Detect which cell encompasses the target text, then output its (X, Y) center coordinate. 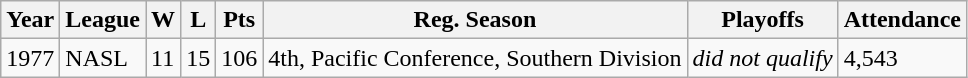
11 (164, 58)
106 (240, 58)
W (164, 20)
Pts (240, 20)
15 (198, 58)
League (103, 20)
Playoffs (762, 20)
NASL (103, 58)
4th, Pacific Conference, Southern Division (475, 58)
Attendance (902, 20)
Year (30, 20)
L (198, 20)
did not qualify (762, 58)
1977 (30, 58)
Reg. Season (475, 20)
4,543 (902, 58)
